For the text-containing cell, return its midpoint in [X, Y] coordinate format. 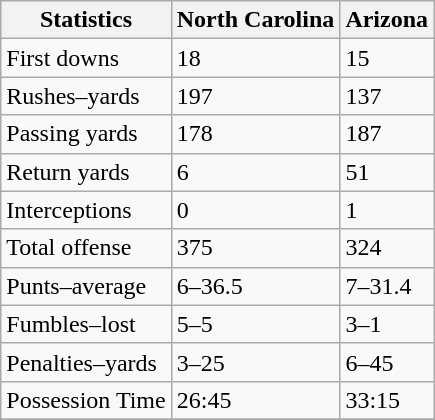
6 [256, 172]
137 [387, 96]
187 [387, 134]
6–45 [387, 362]
3–1 [387, 324]
5–5 [256, 324]
First downs [86, 58]
197 [256, 96]
1 [387, 210]
Penalties–yards [86, 362]
Passing yards [86, 134]
324 [387, 248]
33:15 [387, 400]
0 [256, 210]
18 [256, 58]
3–25 [256, 362]
15 [387, 58]
6–36.5 [256, 286]
Return yards [86, 172]
Rushes–yards [86, 96]
375 [256, 248]
7–31.4 [387, 286]
178 [256, 134]
26:45 [256, 400]
Statistics [86, 20]
North Carolina [256, 20]
Arizona [387, 20]
Total offense [86, 248]
Fumbles–lost [86, 324]
Interceptions [86, 210]
Punts–average [86, 286]
Possession Time [86, 400]
51 [387, 172]
